Detect which cell encompasses the target text, then output its [X, Y] center coordinate. 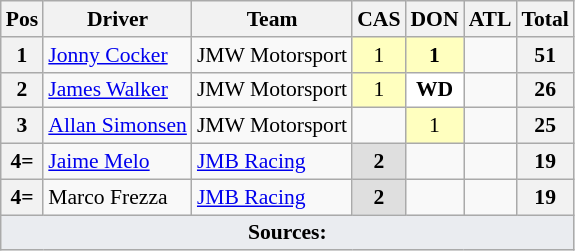
Pos [22, 19]
WD [434, 90]
DON [434, 19]
Jaime Melo [118, 162]
James Walker [118, 90]
ATL [490, 19]
Sources: [288, 233]
26 [544, 90]
CAS [378, 19]
Jonny Cocker [118, 55]
25 [544, 126]
3 [22, 126]
Total [544, 19]
Marco Frezza [118, 197]
Driver [118, 19]
Allan Simonsen [118, 126]
51 [544, 55]
Team [272, 19]
